Capture the cell that displays the provided text and extract its (X, Y) central coordinate. 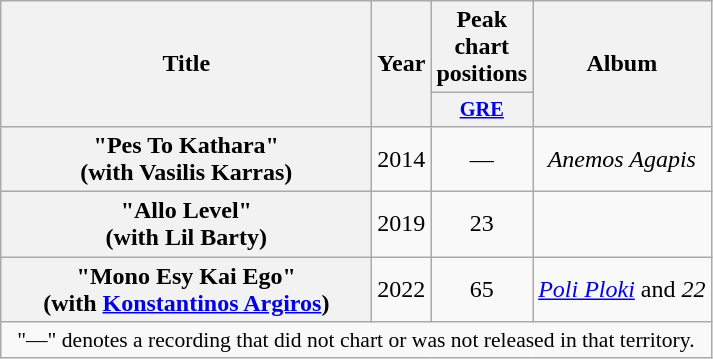
2014 (402, 158)
Peak chart positions (482, 47)
"Pes To Kathara"(with Vasilis Karras) (186, 158)
"—" denotes a recording that did not chart or was not released in that territory. (356, 340)
GRE (482, 110)
23 (482, 224)
"Mono Esy Kai Ego"(with Konstantinos Argiros) (186, 290)
65 (482, 290)
"Allo Level"(with Lil Barty) (186, 224)
2022 (402, 290)
Title (186, 64)
Year (402, 64)
2019 (402, 224)
Album (622, 64)
— (482, 158)
Poli Ploki and 22 (622, 290)
Anemos Agapis (622, 158)
